Return the (X, Y) coordinate for the center point of the cell that contains the specified text.  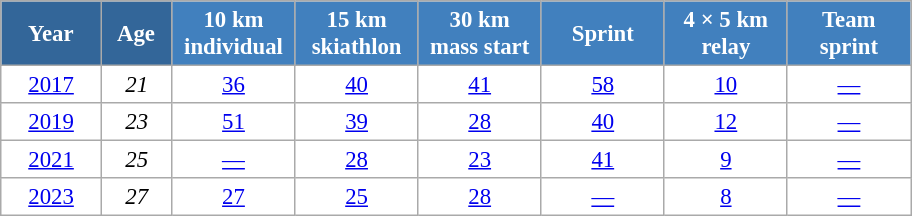
2023 (52, 197)
Team sprint (848, 34)
30 km mass start (480, 34)
2019 (52, 122)
Age (136, 34)
36 (234, 85)
15 km skiathlon (356, 34)
10 km individual (234, 34)
21 (136, 85)
58 (602, 85)
39 (356, 122)
9 (726, 160)
Sprint (602, 34)
10 (726, 85)
2017 (52, 85)
2021 (52, 160)
51 (234, 122)
12 (726, 122)
8 (726, 197)
Year (52, 34)
4 × 5 km relay (726, 34)
